From the cell containing the given text, extract its center point as [x, y] coordinate. 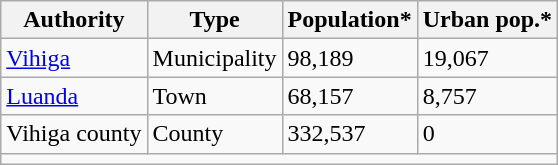
Type [214, 20]
Authority [74, 20]
332,537 [350, 134]
68,157 [350, 96]
Urban pop.* [487, 20]
Vihiga county [74, 134]
Town [214, 96]
Luanda [74, 96]
0 [487, 134]
Population* [350, 20]
Vihiga [74, 58]
98,189 [350, 58]
County [214, 134]
19,067 [487, 58]
Municipality [214, 58]
8,757 [487, 96]
